Provide the [X, Y] coordinate of the cell's center where the given text is located.  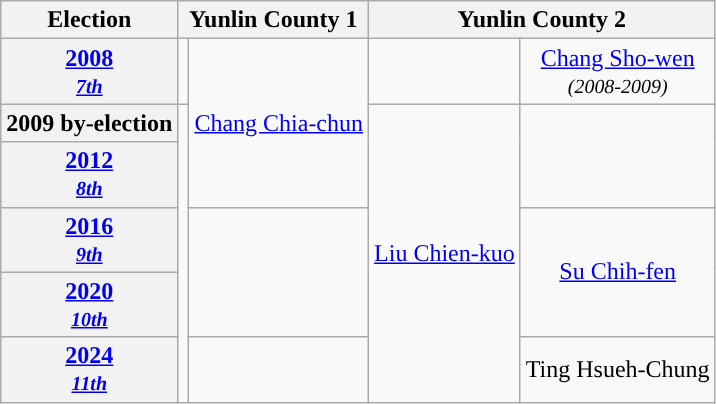
Su Chih-fen [618, 272]
20128th [90, 174]
202411th [90, 370]
20169th [90, 240]
20087th [90, 72]
2009 by-election [90, 123]
Yunlin County 2 [542, 20]
Chang Chia-chun [279, 123]
Election [90, 20]
Chang Sho-wen(2008-2009) [618, 72]
Liu Chien-kuo [445, 253]
Yunlin County 1 [274, 20]
Ting Hsueh-Chung [618, 370]
202010th [90, 304]
